Return the (x, y) coordinate for the center point of the cell that contains the specified text.  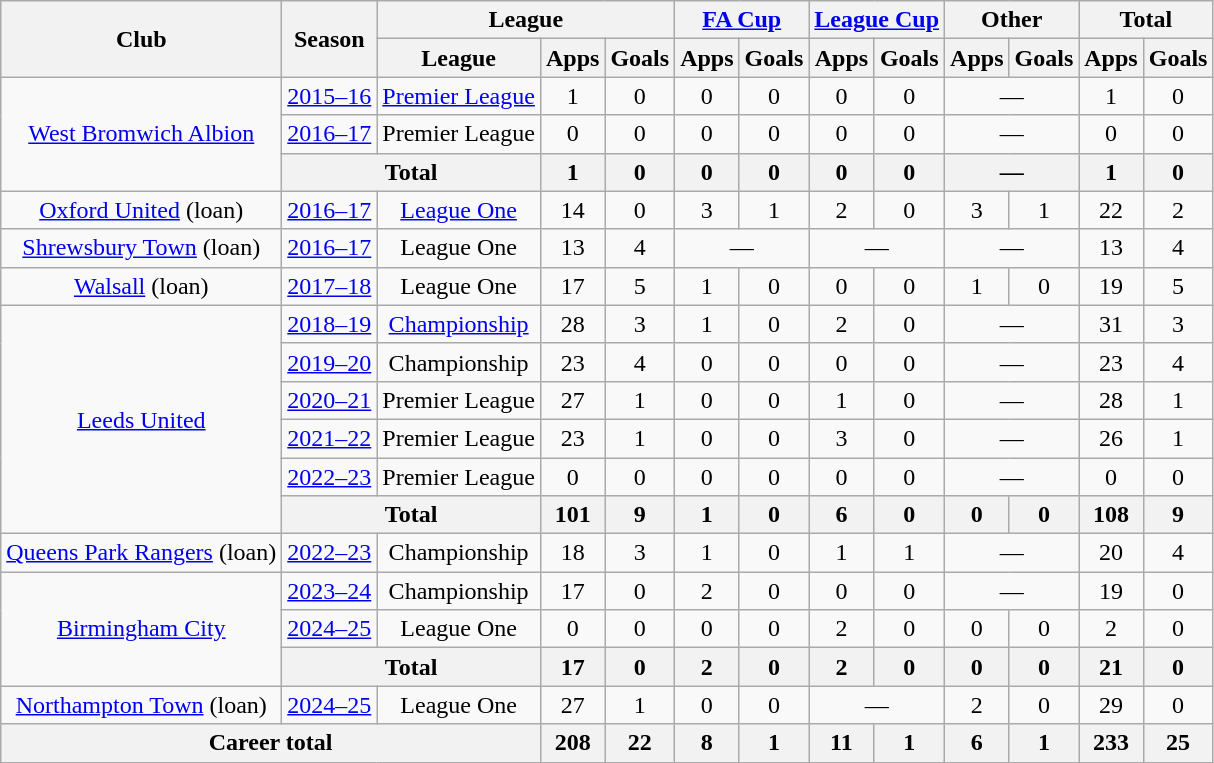
20 (1111, 553)
233 (1111, 743)
Season (330, 39)
Shrewsbury Town (loan) (142, 248)
14 (572, 210)
29 (1111, 705)
108 (1111, 515)
25 (1178, 743)
Northampton Town (loan) (142, 705)
Birmingham City (142, 629)
Career total (271, 743)
8 (707, 743)
2020–21 (330, 400)
11 (842, 743)
2021–22 (330, 438)
18 (572, 553)
Queens Park Rangers (loan) (142, 553)
2023–24 (330, 591)
Club (142, 39)
2018–19 (330, 324)
West Bromwich Albion (142, 134)
26 (1111, 438)
2019–20 (330, 362)
31 (1111, 324)
Other (1012, 20)
2015–16 (330, 96)
Walsall (loan) (142, 286)
101 (572, 515)
2017–18 (330, 286)
21 (1111, 667)
Oxford United (loan) (142, 210)
League Cup (877, 20)
Leeds United (142, 419)
208 (572, 743)
FA Cup (742, 20)
